Locate the cell with the specified text and output its (x, y) center coordinate. 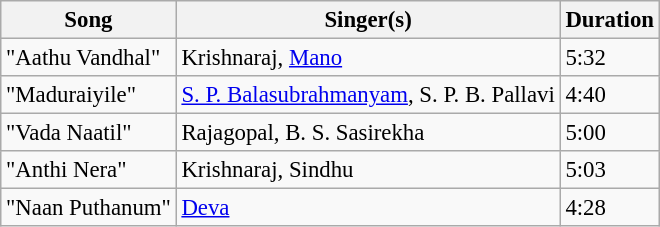
Krishnaraj, Sindhu (368, 170)
"Vada Naatil" (88, 133)
Rajagopal, B. S. Sasirekha (368, 133)
"Naan Puthanum" (88, 208)
"Maduraiyile" (88, 95)
5:03 (610, 170)
"Anthi Nera" (88, 170)
5:32 (610, 58)
S. P. Balasubrahmanyam, S. P. B. Pallavi (368, 95)
Deva (368, 208)
Duration (610, 20)
Song (88, 20)
Singer(s) (368, 20)
4:40 (610, 95)
Krishnaraj, Mano (368, 58)
4:28 (610, 208)
"Aathu Vandhal" (88, 58)
5:00 (610, 133)
